Return the (X, Y) coordinate for the center point of the cell that contains the specified text.  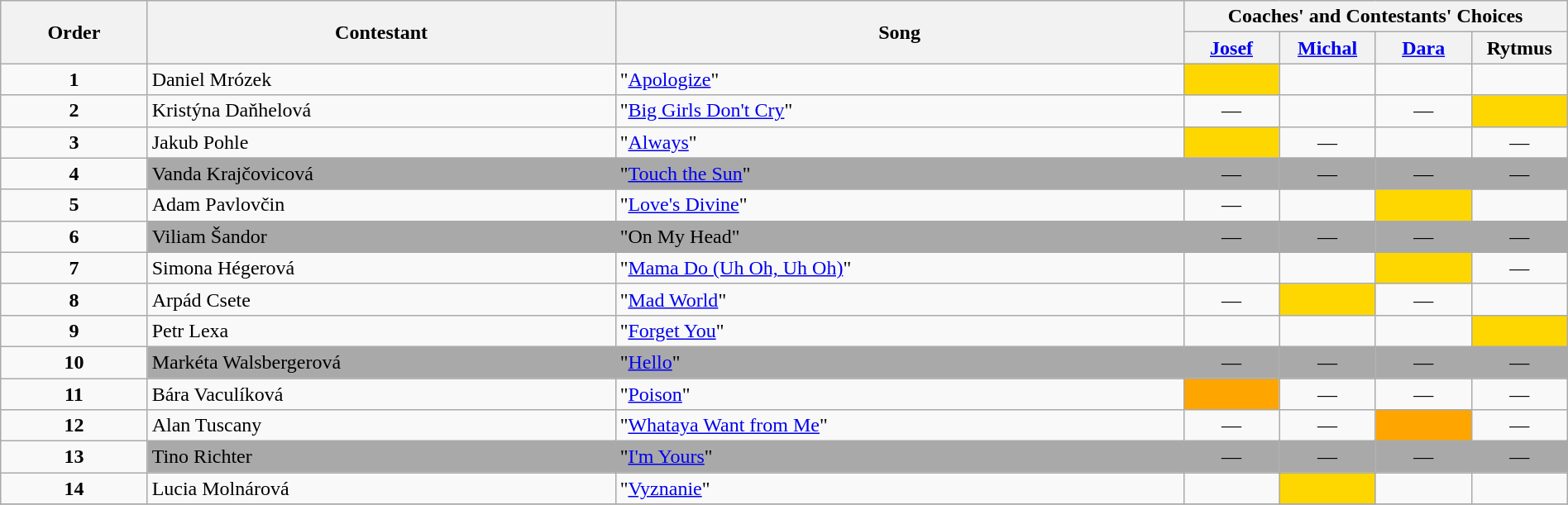
Coaches' and Contestants' Choices (1375, 17)
"On My Head" (900, 236)
2 (74, 111)
7 (74, 268)
6 (74, 236)
1 (74, 79)
Order (74, 32)
Kristýna Daňhelová (381, 111)
Arpád Csete (381, 299)
Daniel Mrózek (381, 79)
"Mama Do (Uh Oh, Uh Oh)" (900, 268)
Contestant (381, 32)
"Always" (900, 142)
Song (900, 32)
"Hello" (900, 362)
9 (74, 331)
10 (74, 362)
Tino Richter (381, 457)
"Poison" (900, 394)
11 (74, 394)
14 (74, 488)
"Touch the Sun" (900, 174)
8 (74, 299)
12 (74, 426)
Markéta Walsbergerová (381, 362)
Bára Vaculíková (381, 394)
"Apologize" (900, 79)
Jakub Pohle (381, 142)
"Forget You" (900, 331)
Viliam Šandor (381, 236)
"Love's Divine" (900, 205)
4 (74, 174)
"Big Girls Don't Cry" (900, 111)
3 (74, 142)
Simona Hégerová (381, 268)
"Mad World" (900, 299)
Alan Tuscany (381, 426)
Lucia Molnárová (381, 488)
Vanda Krajčovicová (381, 174)
Dara (1423, 48)
Michal (1327, 48)
13 (74, 457)
5 (74, 205)
"I'm Yours" (900, 457)
Josef (1231, 48)
Rytmus (1519, 48)
"Whataya Want from Me" (900, 426)
"Vyznanie" (900, 488)
Adam Pavlovčin (381, 205)
Petr Lexa (381, 331)
